Detect which cell encompasses the target text, then output its (X, Y) center coordinate. 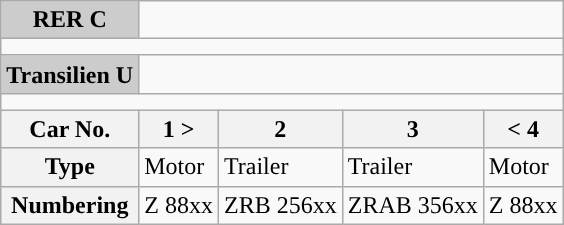
RER C (70, 20)
Numbering (70, 205)
ZRAB 356xx (412, 205)
3 (412, 129)
Car No. (70, 129)
2 (280, 129)
Type (70, 167)
ZRB 256xx (280, 205)
1 > (179, 129)
Transilien U (70, 74)
< 4 (523, 129)
